Return the [X, Y] coordinate for the center point of the cell that contains the specified text.  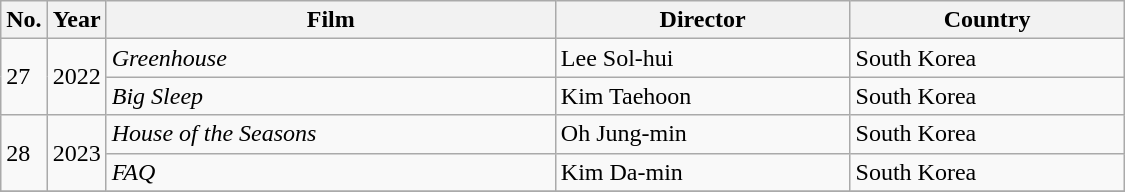
Greenhouse [330, 58]
Big Sleep [330, 96]
House of the Seasons [330, 134]
2023 [76, 153]
Year [76, 20]
No. [24, 20]
Oh Jung-min [702, 134]
Lee Sol-hui [702, 58]
28 [24, 153]
Kim Da-min [702, 172]
Director [702, 20]
2022 [76, 77]
FAQ [330, 172]
Kim Taehoon [702, 96]
Country [987, 20]
27 [24, 77]
Film [330, 20]
